Extract the [x, y] coordinate from the center of the cell holding the provided text.  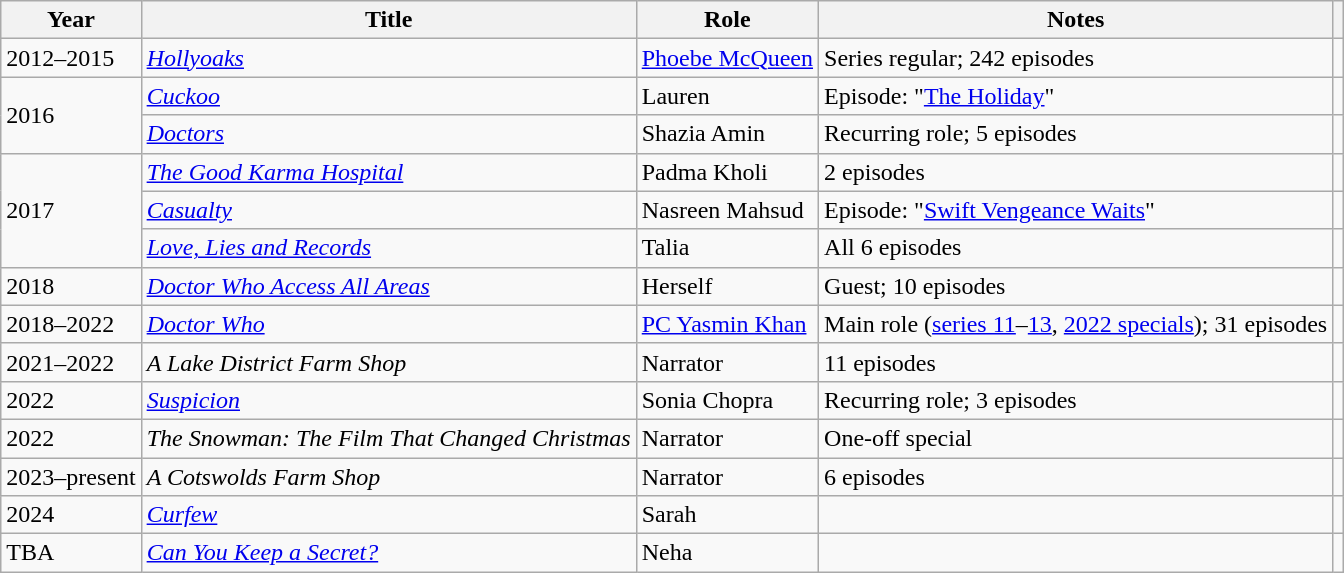
TBA [71, 553]
2018–2022 [71, 324]
Love, Lies and Records [388, 248]
6 episodes [1076, 477]
Doctor Who Access All Areas [388, 286]
Cuckoo [388, 96]
Herself [727, 286]
The Snowman: The Film That Changed Christmas [388, 438]
2 episodes [1076, 172]
Notes [1076, 20]
Phoebe McQueen [727, 58]
2024 [71, 515]
A Cotswolds Farm Shop [388, 477]
Episode: "Swift Vengeance Waits" [1076, 210]
Talia [727, 248]
Sarah [727, 515]
Recurring role; 5 episodes [1076, 134]
Series regular; 242 episodes [1076, 58]
11 episodes [1076, 362]
Neha [727, 553]
Suspicion [388, 400]
2021–2022 [71, 362]
Nasreen Mahsud [727, 210]
One-off special [1076, 438]
2023–present [71, 477]
Doctors [388, 134]
Year [71, 20]
Recurring role; 3 episodes [1076, 400]
Title [388, 20]
The Good Karma Hospital [388, 172]
Guest; 10 episodes [1076, 286]
Doctor Who [388, 324]
All 6 episodes [1076, 248]
Curfew [388, 515]
Main role (series 11–13, 2022 specials); 31 episodes [1076, 324]
2018 [71, 286]
2016 [71, 115]
Casualty [388, 210]
Can You Keep a Secret? [388, 553]
Episode: "The Holiday" [1076, 96]
A Lake District Farm Shop [388, 362]
Shazia Amin [727, 134]
PC Yasmin Khan [727, 324]
2017 [71, 210]
Lauren [727, 96]
Hollyoaks [388, 58]
Sonia Chopra [727, 400]
Padma Kholi [727, 172]
Role [727, 20]
2012–2015 [71, 58]
